Detect which cell encompasses the target text, then output its (x, y) center coordinate. 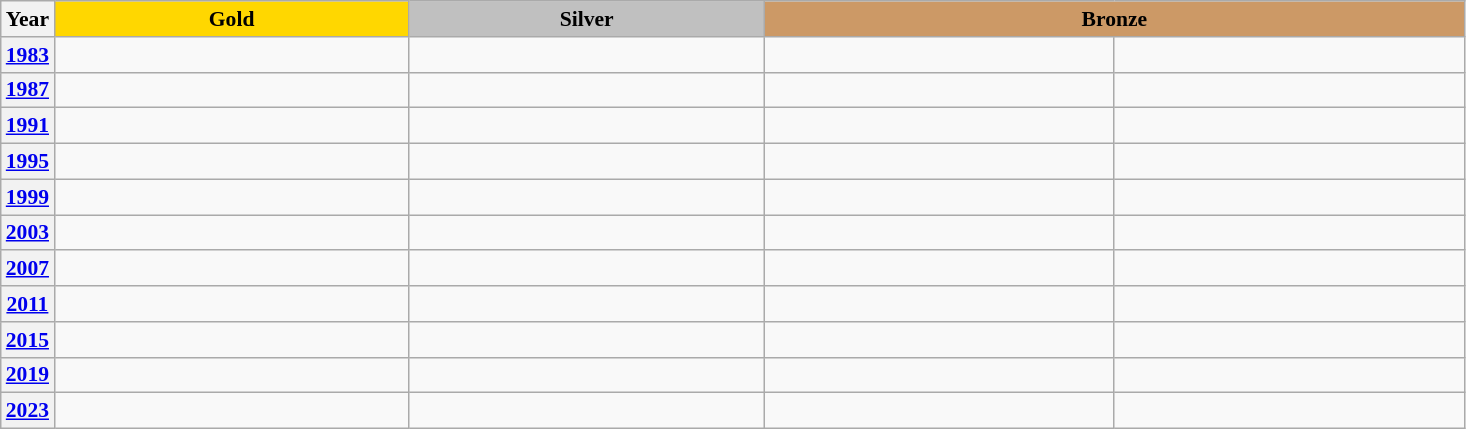
1995 (28, 162)
2019 (28, 375)
2007 (28, 269)
1991 (28, 126)
Bronze (1114, 19)
Year (28, 19)
1999 (28, 197)
Gold (232, 19)
2023 (28, 411)
2015 (28, 340)
1987 (28, 90)
2011 (28, 304)
Silver (586, 19)
1983 (28, 55)
2003 (28, 233)
